Provide the [X, Y] coordinate of the cell's center where the given text is located.  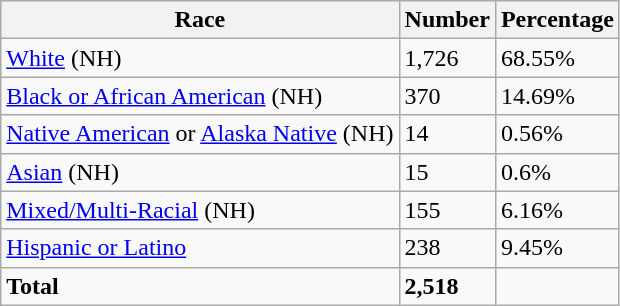
Race [200, 20]
370 [447, 96]
9.45% [557, 248]
Native American or Alaska Native (NH) [200, 134]
155 [447, 210]
0.6% [557, 172]
14.69% [557, 96]
238 [447, 248]
Black or African American (NH) [200, 96]
Hispanic or Latino [200, 248]
14 [447, 134]
6.16% [557, 210]
1,726 [447, 58]
Number [447, 20]
White (NH) [200, 58]
68.55% [557, 58]
Percentage [557, 20]
Asian (NH) [200, 172]
Total [200, 286]
15 [447, 172]
0.56% [557, 134]
Mixed/Multi-Racial (NH) [200, 210]
2,518 [447, 286]
